Search for the cell housing the specified text and yield its (x, y) center coordinate. 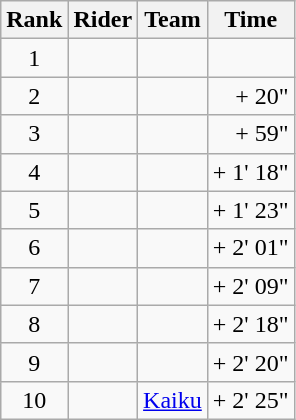
Rank (34, 20)
6 (34, 248)
Rider (103, 20)
+ 2' 01" (250, 248)
+ 2' 20" (250, 362)
Kaiku (173, 400)
2 (34, 96)
10 (34, 400)
Team (173, 20)
7 (34, 286)
Time (250, 20)
+ 2' 25" (250, 400)
1 (34, 58)
+ 2' 18" (250, 324)
+ 59" (250, 134)
+ 1' 23" (250, 210)
8 (34, 324)
3 (34, 134)
+ 2' 09" (250, 286)
+ 20" (250, 96)
4 (34, 172)
+ 1' 18" (250, 172)
9 (34, 362)
5 (34, 210)
